For the text-containing cell, return its midpoint in [X, Y] coordinate format. 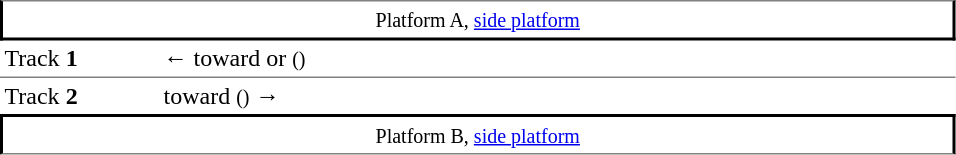
Track 2 [80, 96]
Platform A, side platform [478, 20]
Track 1 [80, 59]
Platform B, side platform [478, 134]
← toward or () [557, 59]
toward () → [557, 96]
